Return the [x, y] coordinate for the center point of the cell that contains the specified text.  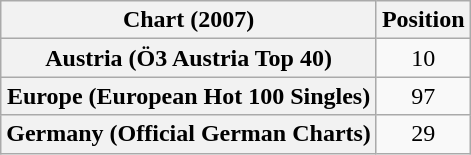
10 [423, 58]
29 [423, 134]
Position [423, 20]
Chart (2007) [189, 20]
Austria (Ö3 Austria Top 40) [189, 58]
97 [423, 96]
Europe (European Hot 100 Singles) [189, 96]
Germany (Official German Charts) [189, 134]
